Extract the [X, Y] coordinate from the center of the cell holding the provided text.  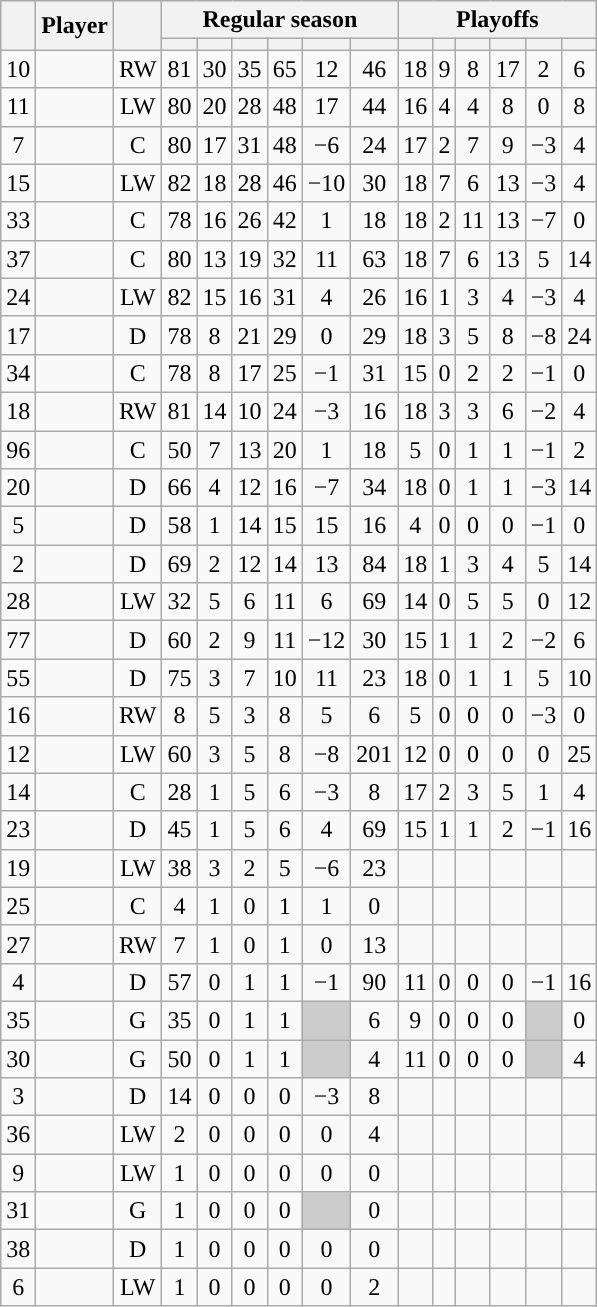
Playoffs [498, 20]
−12 [326, 640]
65 [284, 69]
Player [75, 26]
201 [374, 754]
96 [18, 449]
44 [374, 107]
37 [18, 259]
75 [180, 678]
36 [18, 1135]
Regular season [280, 20]
42 [284, 221]
33 [18, 221]
66 [180, 488]
90 [374, 982]
84 [374, 564]
27 [18, 944]
57 [180, 982]
55 [18, 678]
63 [374, 259]
45 [180, 830]
21 [250, 335]
58 [180, 526]
77 [18, 640]
−10 [326, 183]
